Detect which cell encompasses the target text, then output its [X, Y] center coordinate. 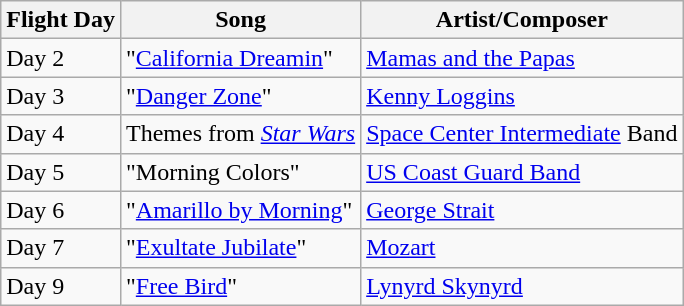
Lynyrd Skynyrd [522, 286]
Day 6 [61, 210]
Artist/Composer [522, 20]
Day 7 [61, 248]
Day 3 [61, 96]
Themes from Star Wars [240, 134]
Day 5 [61, 172]
"Amarillo by Morning" [240, 210]
Day 4 [61, 134]
Day 9 [61, 286]
George Strait [522, 210]
US Coast Guard Band [522, 172]
Song [240, 20]
Mamas and the Papas [522, 58]
Kenny Loggins [522, 96]
Flight Day [61, 20]
Space Center Intermediate Band [522, 134]
"Exultate Jubilate" [240, 248]
"Free Bird" [240, 286]
"Morning Colors" [240, 172]
Mozart [522, 248]
Day 2 [61, 58]
"Danger Zone" [240, 96]
"California Dreamin" [240, 58]
